For the text-containing cell, return its midpoint in [x, y] coordinate format. 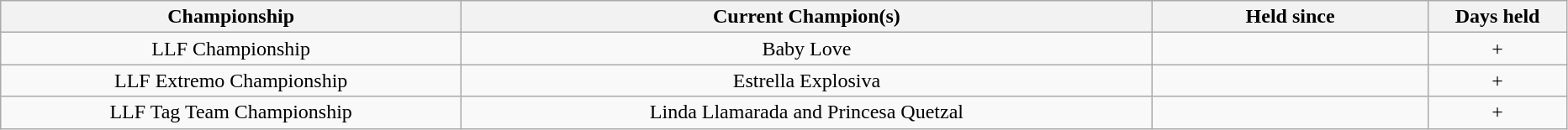
Estrella Explosiva [807, 81]
Baby Love [807, 49]
LLF Tag Team Championship [231, 112]
Days held [1497, 17]
Held since [1290, 17]
Current Champion(s) [807, 17]
LLF Extremo Championship [231, 81]
Championship [231, 17]
LLF Championship [231, 49]
Linda Llamarada and Princesa Quetzal [807, 112]
